Return the (x, y) coordinate for the center point of the cell that contains the specified text.  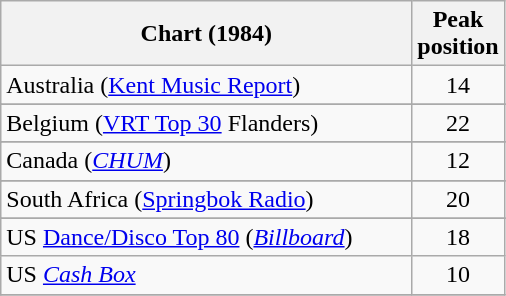
US Dance/Disco Top 80 (Billboard) (206, 237)
18 (458, 237)
14 (458, 85)
12 (458, 161)
South Africa (Springbok Radio) (206, 199)
10 (458, 275)
20 (458, 199)
22 (458, 123)
Peakposition (458, 34)
Chart (1984) (206, 34)
Belgium (VRT Top 30 Flanders) (206, 123)
Canada (CHUM) (206, 161)
Australia (Kent Music Report) (206, 85)
US Cash Box (206, 275)
